Search for the cell housing the specified text and yield its (x, y) center coordinate. 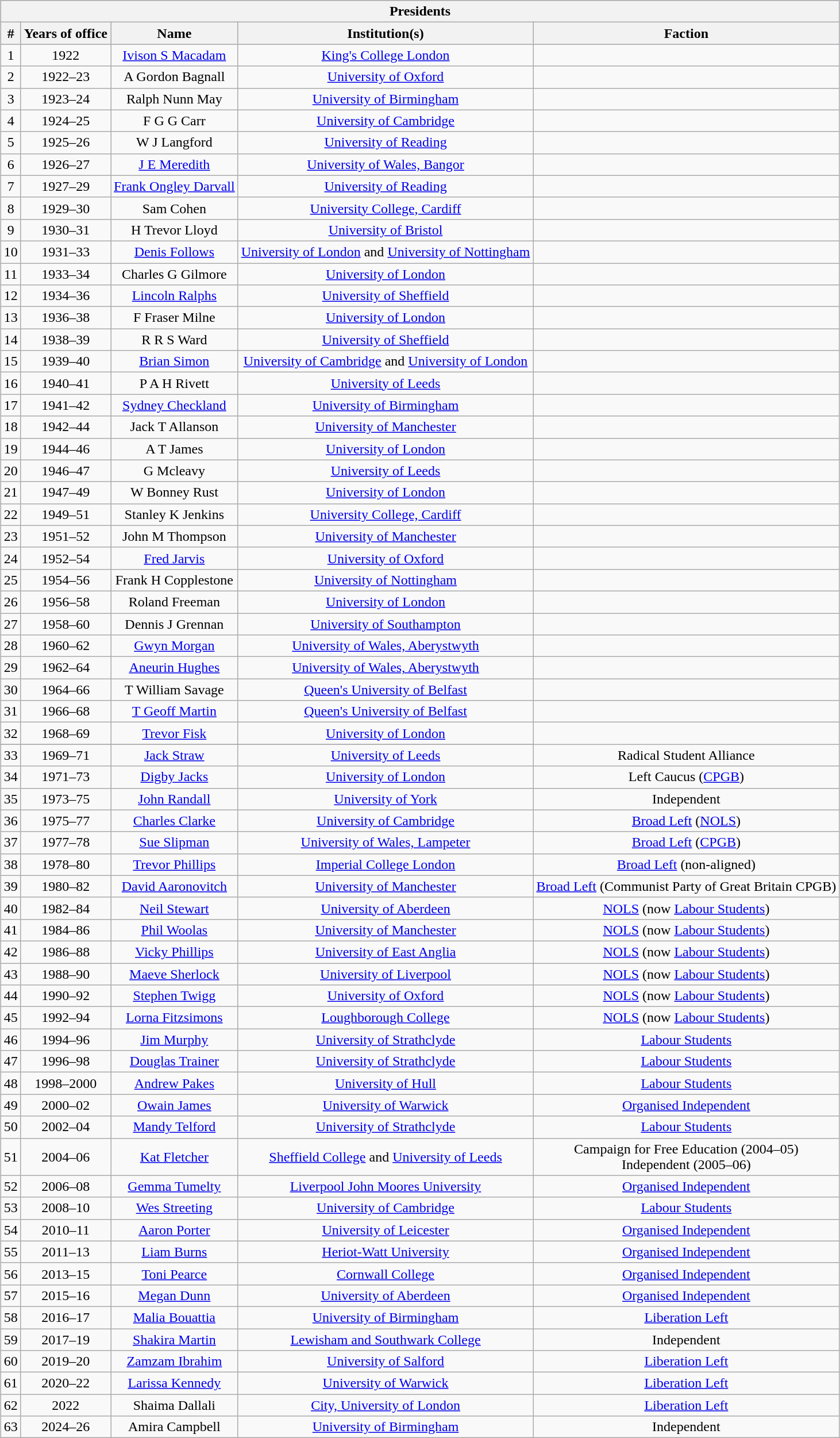
Radical Student Alliance (686, 755)
1927–29 (65, 186)
W Bonney Rust (175, 493)
Zamzam Ibrahim (175, 1362)
Cornwall College (386, 1274)
Phil Woolas (175, 930)
Left Caucus (CPGB) (686, 777)
Broad Left (CPGB) (686, 843)
1938–39 (65, 340)
W J Langford (175, 143)
1977–78 (65, 843)
University of Salford (386, 1362)
H Trevor Lloyd (175, 230)
1926–27 (65, 164)
University of Leicester (386, 1230)
A T James (175, 449)
2013–15 (65, 1274)
Jack Straw (175, 755)
University of York (386, 799)
Sam Cohen (175, 208)
25 (10, 580)
61 (10, 1383)
2011–13 (65, 1252)
University of Hull (386, 1083)
7 (10, 186)
1940–41 (65, 383)
53 (10, 1208)
24 (10, 558)
Toni Pearce (175, 1274)
1996–98 (65, 1062)
King's College London (386, 55)
34 (10, 777)
T Geoff Martin (175, 712)
Mandy Telford (175, 1127)
Kat Fletcher (175, 1156)
Trevor Phillips (175, 864)
Malia Bouattia (175, 1317)
P A H Rivett (175, 383)
Liam Burns (175, 1252)
Broad Left (Communist Party of Great Britain CPGB) (686, 886)
2020–22 (65, 1383)
Fred Jarvis (175, 558)
John Randall (175, 799)
20 (10, 471)
13 (10, 318)
1941–42 (65, 405)
56 (10, 1274)
University of Nottingham (386, 580)
23 (10, 536)
1952–54 (65, 558)
47 (10, 1062)
Owain James (175, 1105)
Jim Murphy (175, 1040)
University of Bristol (386, 230)
Charles G Gilmore (175, 274)
Dennis J Grennan (175, 624)
A Gordon Bagnall (175, 77)
35 (10, 799)
Amira Campbell (175, 1427)
Gwyn Morgan (175, 646)
Stanley K Jenkins (175, 514)
1994–96 (65, 1040)
1958–60 (65, 624)
32 (10, 733)
1933–34 (65, 274)
49 (10, 1105)
1973–75 (65, 799)
1942–44 (65, 427)
University of Cambridge and University of London (386, 362)
59 (10, 1340)
University of Wales, Lampeter (386, 843)
16 (10, 383)
26 (10, 602)
1969–71 (65, 755)
University of East Anglia (386, 952)
Wes Streeting (175, 1208)
1924–25 (65, 121)
Broad Left (NOLS) (686, 821)
11 (10, 274)
2010–11 (65, 1230)
1946–47 (65, 471)
41 (10, 930)
1939–40 (65, 362)
38 (10, 864)
Campaign for Free Education (2004–05)Independent (2005–06) (686, 1156)
1956–58 (65, 602)
2019–20 (65, 1362)
54 (10, 1230)
City, University of London (386, 1405)
62 (10, 1405)
1990–92 (65, 996)
1978–80 (65, 864)
1925–26 (65, 143)
40 (10, 908)
1954–56 (65, 580)
31 (10, 712)
58 (10, 1317)
Ivison S Macadam (175, 55)
Sheffield College and University of Leeds (386, 1156)
1971–73 (65, 777)
1966–68 (65, 712)
1962–64 (65, 668)
1998–2000 (65, 1083)
14 (10, 340)
1980–82 (65, 886)
Trevor Fisk (175, 733)
52 (10, 1186)
Shakira Martin (175, 1340)
1964–66 (65, 690)
18 (10, 427)
33 (10, 755)
Douglas Trainer (175, 1062)
48 (10, 1083)
Institution(s) (386, 33)
50 (10, 1127)
2002–04 (65, 1127)
Liverpool John Moores University (386, 1186)
University of Southampton (386, 624)
51 (10, 1156)
Vicky Phillips (175, 952)
8 (10, 208)
22 (10, 514)
63 (10, 1427)
1930–31 (65, 230)
29 (10, 668)
10 (10, 252)
9 (10, 230)
1934–36 (65, 296)
2015–16 (65, 1295)
Ralph Nunn May (175, 99)
1 (10, 55)
44 (10, 996)
Larissa Kennedy (175, 1383)
6 (10, 164)
J E Meredith (175, 164)
1949–51 (65, 514)
1988–90 (65, 974)
37 (10, 843)
Roland Freeman (175, 602)
1929–30 (65, 208)
21 (10, 493)
2022 (65, 1405)
2017–19 (65, 1340)
Maeve Sherlock (175, 974)
1931–33 (65, 252)
27 (10, 624)
Megan Dunn (175, 1295)
Aaron Porter (175, 1230)
Charles Clarke (175, 821)
1968–69 (65, 733)
4 (10, 121)
Jack T Allanson (175, 427)
2000–02 (65, 1105)
Broad Left (non-aligned) (686, 864)
1936–38 (65, 318)
1975–77 (65, 821)
University of Wales, Bangor (386, 164)
1922 (65, 55)
2006–08 (65, 1186)
39 (10, 886)
John M Thompson (175, 536)
1944–46 (65, 449)
46 (10, 1040)
36 (10, 821)
45 (10, 1018)
Gemma Tumelty (175, 1186)
Neil Stewart (175, 908)
F Fraser Milne (175, 318)
University of Liverpool (386, 974)
30 (10, 690)
Frank Ongley Darvall (175, 186)
1922–23 (65, 77)
1923–24 (65, 99)
Digby Jacks (175, 777)
55 (10, 1252)
Name (175, 33)
Frank H Copplestone (175, 580)
Aneurin Hughes (175, 668)
12 (10, 296)
1960–62 (65, 646)
# (10, 33)
60 (10, 1362)
Brian Simon (175, 362)
1992–94 (65, 1018)
2024–26 (65, 1427)
2016–17 (65, 1317)
1982–84 (65, 908)
2 (10, 77)
19 (10, 449)
1951–52 (65, 536)
Years of office (65, 33)
Shaima Dallali (175, 1405)
Stephen Twigg (175, 996)
15 (10, 362)
Andrew Pakes (175, 1083)
42 (10, 952)
2008–10 (65, 1208)
Presidents (420, 11)
1984–86 (65, 930)
Loughborough College (386, 1018)
David Aaronovitch (175, 886)
28 (10, 646)
5 (10, 143)
Denis Follows (175, 252)
17 (10, 405)
Heriot-Watt University (386, 1252)
Lewisham and Southwark College (386, 1340)
Lorna Fitzsimons (175, 1018)
1947–49 (65, 493)
Imperial College London (386, 864)
G Mcleavy (175, 471)
Sydney Checkland (175, 405)
Faction (686, 33)
Sue Slipman (175, 843)
1986–88 (65, 952)
University of London and University of Nottingham (386, 252)
57 (10, 1295)
3 (10, 99)
R R S Ward (175, 340)
T William Savage (175, 690)
43 (10, 974)
F G G Carr (175, 121)
Lincoln Ralphs (175, 296)
2004–06 (65, 1156)
